Output the [x, y] coordinate of the center of the cell containing the given text.  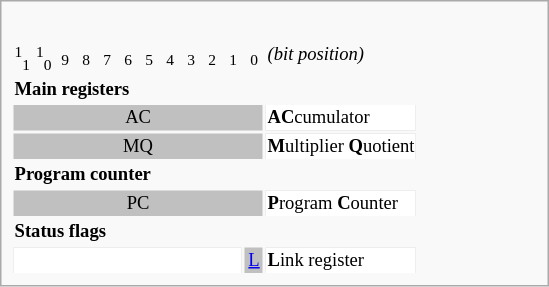
9 [65, 58]
10 [44, 58]
Multiplier Quotient [341, 147]
8 [86, 58]
Main registers [214, 90]
AC [138, 119]
11 [22, 58]
ACcumulator [341, 119]
6 [128, 58]
Link register [341, 261]
3 [191, 58]
2 [212, 58]
4 [170, 58]
7 [107, 58]
Program Counter [341, 204]
5 [149, 58]
Program counter [214, 176]
MQ [138, 147]
PC [138, 204]
Status flags [214, 233]
1 [233, 58]
L [254, 261]
(bit position) [341, 58]
0 [254, 58]
